Locate the cell with the specified text and output its [x, y] center coordinate. 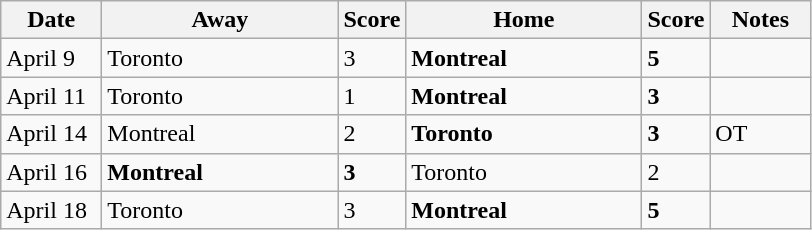
1 [372, 96]
April 11 [52, 96]
April 9 [52, 58]
Home [524, 20]
April 14 [52, 134]
OT [760, 134]
April 16 [52, 172]
April 18 [52, 210]
Date [52, 20]
Notes [760, 20]
Away [220, 20]
